Pinpoint the cell where the given text exists, returning its [X, Y] midpoint coordinate. 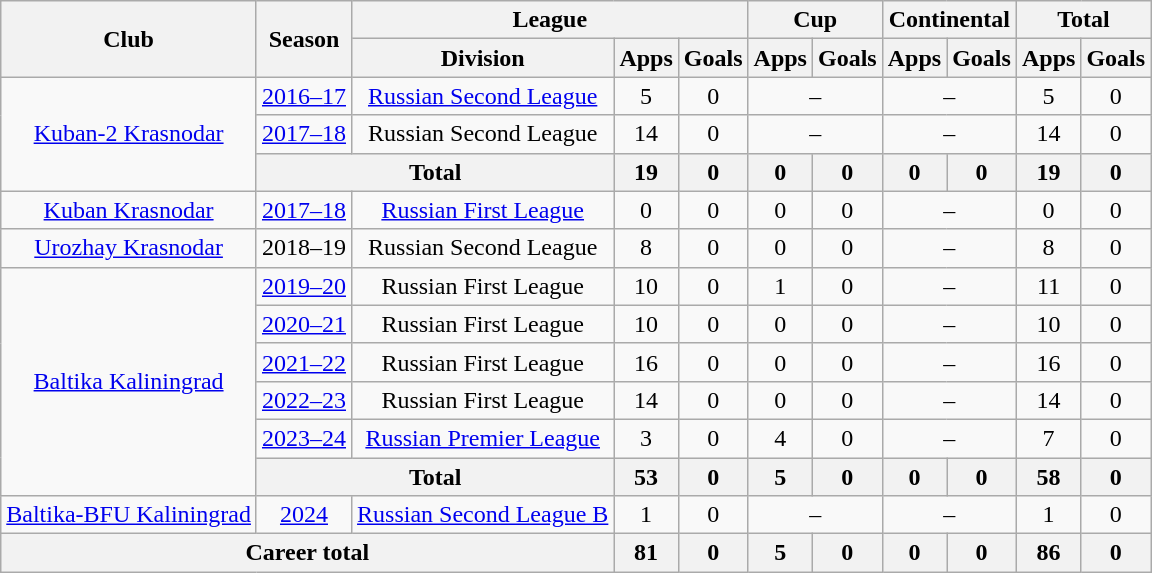
Urozhay Krasnodar [129, 248]
3 [646, 438]
11 [1048, 286]
58 [1048, 477]
Baltika-BFU Kaliningrad [129, 515]
81 [646, 553]
Career total [308, 553]
Continental [949, 20]
League [550, 20]
2020–21 [304, 324]
2019–20 [304, 286]
Club [129, 39]
86 [1048, 553]
2024 [304, 515]
2016–17 [304, 96]
Kuban-2 Krasnodar [129, 134]
Cup [815, 20]
2023–24 [304, 438]
Russian Second League B [483, 515]
7 [1048, 438]
Division [483, 58]
2022–23 [304, 400]
Season [304, 39]
2018–19 [304, 248]
Russian Premier League [483, 438]
Kuban Krasnodar [129, 210]
2021–22 [304, 362]
4 [780, 438]
Baltika Kaliningrad [129, 381]
53 [646, 477]
